For the text-containing cell, return its midpoint in [x, y] coordinate format. 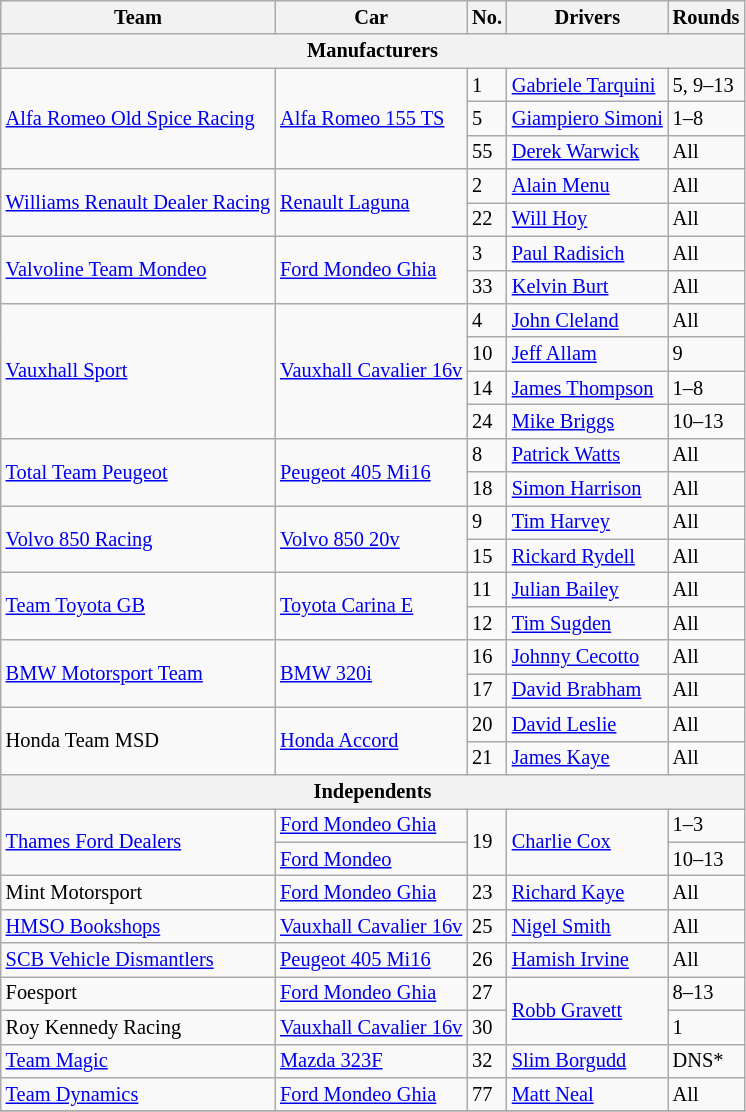
Williams Renault Dealer Racing [138, 202]
Matt Neal [588, 1094]
8 [487, 455]
Volvo 850 20v [371, 538]
Team Toyota GB [138, 606]
21 [487, 758]
Honda Team MSD [138, 740]
Roy Kennedy Racing [138, 1027]
27 [487, 993]
Mint Motorsport [138, 892]
19 [487, 842]
20 [487, 724]
33 [487, 287]
Total Team Peugeot [138, 472]
Kelvin Burt [588, 287]
Mazda 323F [371, 1061]
Foesport [138, 993]
Alfa Romeo 155 TS [371, 118]
Tim Harvey [588, 522]
Mike Briggs [588, 421]
Julian Bailey [588, 589]
55 [487, 152]
Rickard Rydell [588, 556]
12 [487, 623]
Independents [373, 791]
Giampiero Simoni [588, 118]
25 [487, 926]
Charlie Cox [588, 842]
Will Hoy [588, 219]
77 [487, 1094]
Volvo 850 Racing [138, 538]
2 [487, 186]
Renault Laguna [371, 202]
James Thompson [588, 388]
5 [487, 118]
22 [487, 219]
17 [487, 690]
18 [487, 489]
David Brabham [588, 690]
24 [487, 421]
Team Dynamics [138, 1094]
15 [487, 556]
James Kaye [588, 758]
4 [487, 320]
5, 9–13 [706, 85]
BMW 320i [371, 674]
Drivers [588, 17]
Slim Borgudd [588, 1061]
Alain Menu [588, 186]
John Cleland [588, 320]
16 [487, 657]
Ford Mondeo [371, 859]
Simon Harrison [588, 489]
Honda Accord [371, 740]
Team Magic [138, 1061]
Robb Gravett [588, 1010]
11 [487, 589]
Tim Sugden [588, 623]
Toyota Carina E [371, 606]
Thames Ford Dealers [138, 842]
Vauxhall Sport [138, 370]
SCB Vehicle Dismantlers [138, 960]
3 [487, 253]
Johnny Cecotto [588, 657]
8–13 [706, 993]
Paul Radisich [588, 253]
Hamish Irvine [588, 960]
Nigel Smith [588, 926]
Team [138, 17]
Patrick Watts [588, 455]
Jeff Allam [588, 354]
Richard Kaye [588, 892]
David Leslie [588, 724]
Gabriele Tarquini [588, 85]
Alfa Romeo Old Spice Racing [138, 118]
Rounds [706, 17]
1–3 [706, 825]
10 [487, 354]
14 [487, 388]
DNS* [706, 1061]
Manufacturers [373, 51]
32 [487, 1061]
HMSO Bookshops [138, 926]
No. [487, 17]
Derek Warwick [588, 152]
Car [371, 17]
30 [487, 1027]
Valvoline Team Mondeo [138, 270]
23 [487, 892]
26 [487, 960]
BMW Motorsport Team [138, 674]
